Pinpoint the cell where the given text exists, returning its [X, Y] midpoint coordinate. 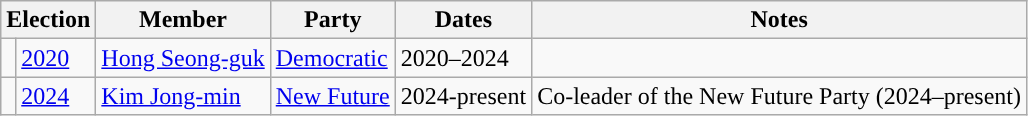
2020–2024 [463, 58]
Co-leader of the New Future Party (2024–present) [780, 96]
2024-present [463, 96]
Election [48, 20]
Democratic [332, 58]
Dates [463, 20]
Notes [780, 20]
Member [183, 20]
Kim Jong-min [183, 96]
2020 [56, 58]
Party [332, 20]
Hong Seong-guk [183, 58]
2024 [56, 96]
New Future [332, 96]
